Search for the cell housing the specified text and yield its (X, Y) center coordinate. 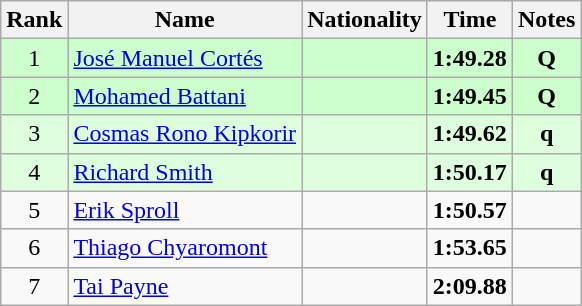
Name (185, 20)
4 (34, 172)
3 (34, 134)
1:53.65 (470, 248)
5 (34, 210)
Cosmas Rono Kipkorir (185, 134)
Thiago Chyaromont (185, 248)
1:50.57 (470, 210)
7 (34, 286)
1 (34, 58)
1:49.62 (470, 134)
1:49.28 (470, 58)
1:49.45 (470, 96)
Rank (34, 20)
Time (470, 20)
Nationality (365, 20)
6 (34, 248)
Richard Smith (185, 172)
Erik Sproll (185, 210)
Tai Payne (185, 286)
Notes (546, 20)
2:09.88 (470, 286)
2 (34, 96)
1:50.17 (470, 172)
Mohamed Battani (185, 96)
José Manuel Cortés (185, 58)
